Return (x, y) of the center of cell containing provided text 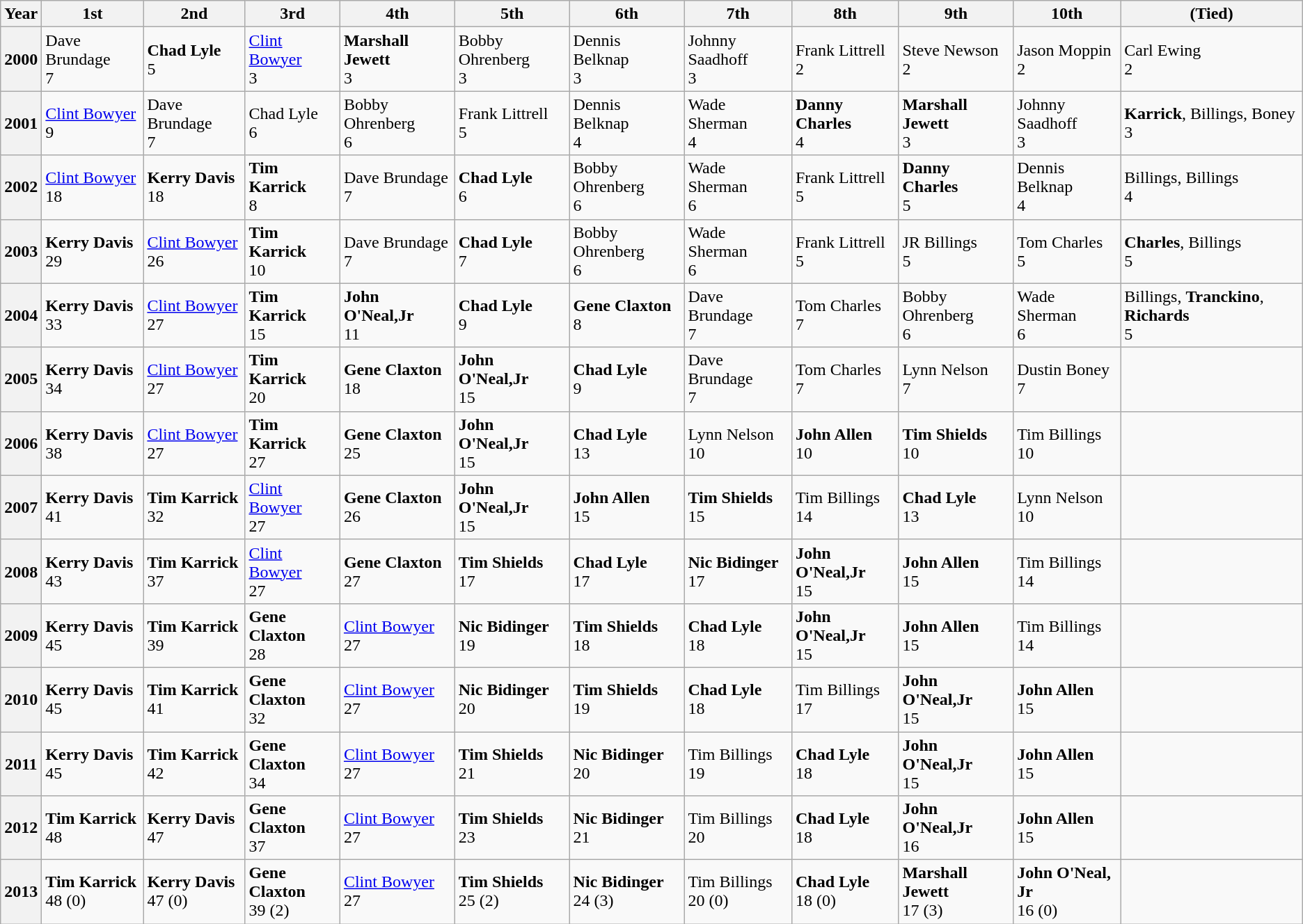
Nic Bidinger 19 (512, 635)
Billings, Billings 4 (1211, 187)
Kerry Davis 33 (93, 315)
Clint Bowyer 3 (292, 59)
Chad Lyle 5 (194, 59)
Chad Lyle 18 (0) (845, 892)
John O'Neal,Jr 16 (956, 828)
Kerry Davis 43 (93, 571)
Tim Billings 20 (738, 828)
Tim Shields 25 (2) (512, 892)
Kerry Davis 41 (93, 507)
2001 (21, 123)
Charles, Billings 5 (1211, 251)
8th (845, 14)
2009 (21, 635)
Dustin Boney 7 (1067, 379)
Billings, Tranckino, Richards 5 (1211, 315)
Tim Karrick 37 (194, 571)
JR Billings 5 (956, 251)
Tim Billings 17 (845, 699)
2003 (21, 251)
Tim Karrick 20 (292, 379)
Tim Karrick 32 (194, 507)
Danny Charles 4 (845, 123)
3rd (292, 14)
Clint Bowyer 26 (194, 251)
Wade Sherman 4 (738, 123)
Tim Karrick 10 (292, 251)
Gene Claxton 18 (397, 379)
2000 (21, 59)
Kerry Davis 29 (93, 251)
Tim Karrick 48 (0) (93, 892)
Chad Lyle 17 (626, 571)
Dennis Belknap 3 (626, 59)
6th (626, 14)
Gene Claxton 39 (2) (292, 892)
Gene Claxton 37 (292, 828)
Steve Newson 2 (956, 59)
Gene Claxton 32 (292, 699)
Gene Claxton 26 (397, 507)
Gene Claxton 8 (626, 315)
4th (397, 14)
Tim Karrick 41 (194, 699)
2007 (21, 507)
Bobby Ohrenberg 3 (512, 59)
Danny Charles 5 (956, 187)
2011 (21, 764)
2002 (21, 187)
Kerry Davis 34 (93, 379)
Kerry Davis 38 (93, 443)
Tim Shields 10 (956, 443)
Tom Charles 5 (1067, 251)
Tim Shields 21 (512, 764)
Tim Shields 18 (626, 635)
Gene Claxton 27 (397, 571)
Carl Ewing 2 (1211, 59)
Lynn Nelson 7 (956, 379)
7th (738, 14)
10th (1067, 14)
2010 (21, 699)
Gene Claxton 25 (397, 443)
Tim Shields 23 (512, 828)
Tim Shields 15 (738, 507)
Clint Bowyer 9 (93, 123)
John O'Neal,Jr 11 (397, 315)
Chad Lyle 7 (512, 251)
Tim Billings 10 (1067, 443)
Tim Karrick 48 (93, 828)
2005 (21, 379)
Nic Bidinger 24 (3) (626, 892)
(Tied) (1211, 14)
Kerry Davis 47 (0) (194, 892)
Nic Bidinger 17 (738, 571)
2012 (21, 828)
Kerry Davis 18 (194, 187)
Tim Karrick 8 (292, 187)
Tim Karrick 15 (292, 315)
Tim Shields 17 (512, 571)
Year (21, 14)
Jason Moppin 2 (1067, 59)
Tim Billings 20 (0) (738, 892)
5th (512, 14)
Nic Bidinger 21 (626, 828)
Marshall Jewett 17 (3) (956, 892)
9th (956, 14)
2008 (21, 571)
Tim Karrick 27 (292, 443)
Clint Bowyer 18 (93, 187)
Tim Billings 19 (738, 764)
Tim Karrick 39 (194, 635)
John Allen 10 (845, 443)
Karrick, Billings, Boney 3 (1211, 123)
2nd (194, 14)
1st (93, 14)
John O'Neal, Jr 16 (0) (1067, 892)
Frank Littrell 2 (845, 59)
2006 (21, 443)
Gene Claxton 34 (292, 764)
Gene Claxton 28 (292, 635)
2013 (21, 892)
Tim Shields 19 (626, 699)
Tim Karrick 42 (194, 764)
2004 (21, 315)
Kerry Davis 47 (194, 828)
